From the cell containing the given text, extract its center point as [x, y] coordinate. 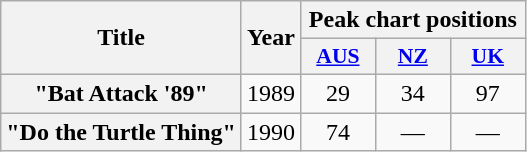
74 [338, 131]
Year [270, 38]
29 [338, 93]
34 [412, 93]
NZ [412, 57]
"Do the Turtle Thing" [122, 131]
1989 [270, 93]
1990 [270, 131]
AUS [338, 57]
Peak chart positions [412, 20]
"Bat Attack '89" [122, 93]
Title [122, 38]
UK [488, 57]
97 [488, 93]
